Identify which cell holds the provided text, then report its [x, y] central coordinate. 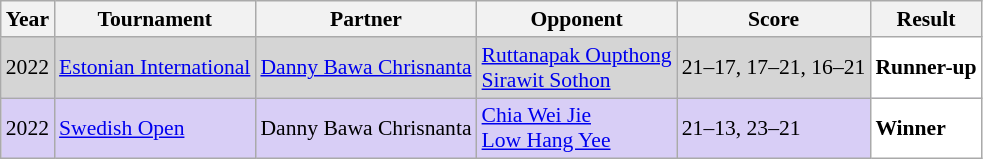
Swedish Open [154, 128]
21–13, 23–21 [774, 128]
Year [28, 19]
Partner [366, 19]
Ruttanapak Oupthong Sirawit Sothon [577, 68]
Runner-up [926, 68]
Score [774, 19]
Opponent [577, 19]
Tournament [154, 19]
Winner [926, 128]
Chia Wei Jie Low Hang Yee [577, 128]
Estonian International [154, 68]
21–17, 17–21, 16–21 [774, 68]
Result [926, 19]
